Determine the [X, Y] coordinate at the center of the cell enclosing the given text.  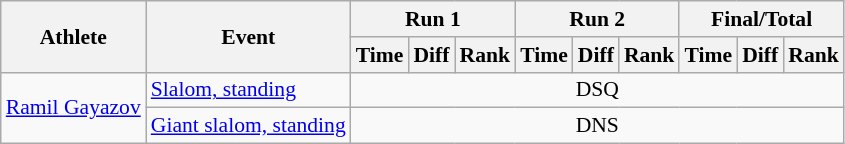
Run 2 [597, 19]
Run 1 [433, 19]
DSQ [598, 90]
Final/Total [761, 19]
Slalom, standing [248, 90]
Event [248, 36]
Ramil Gayazov [74, 108]
Giant slalom, standing [248, 126]
DNS [598, 126]
Athlete [74, 36]
